Detect which cell encompasses the target text, then output its [x, y] center coordinate. 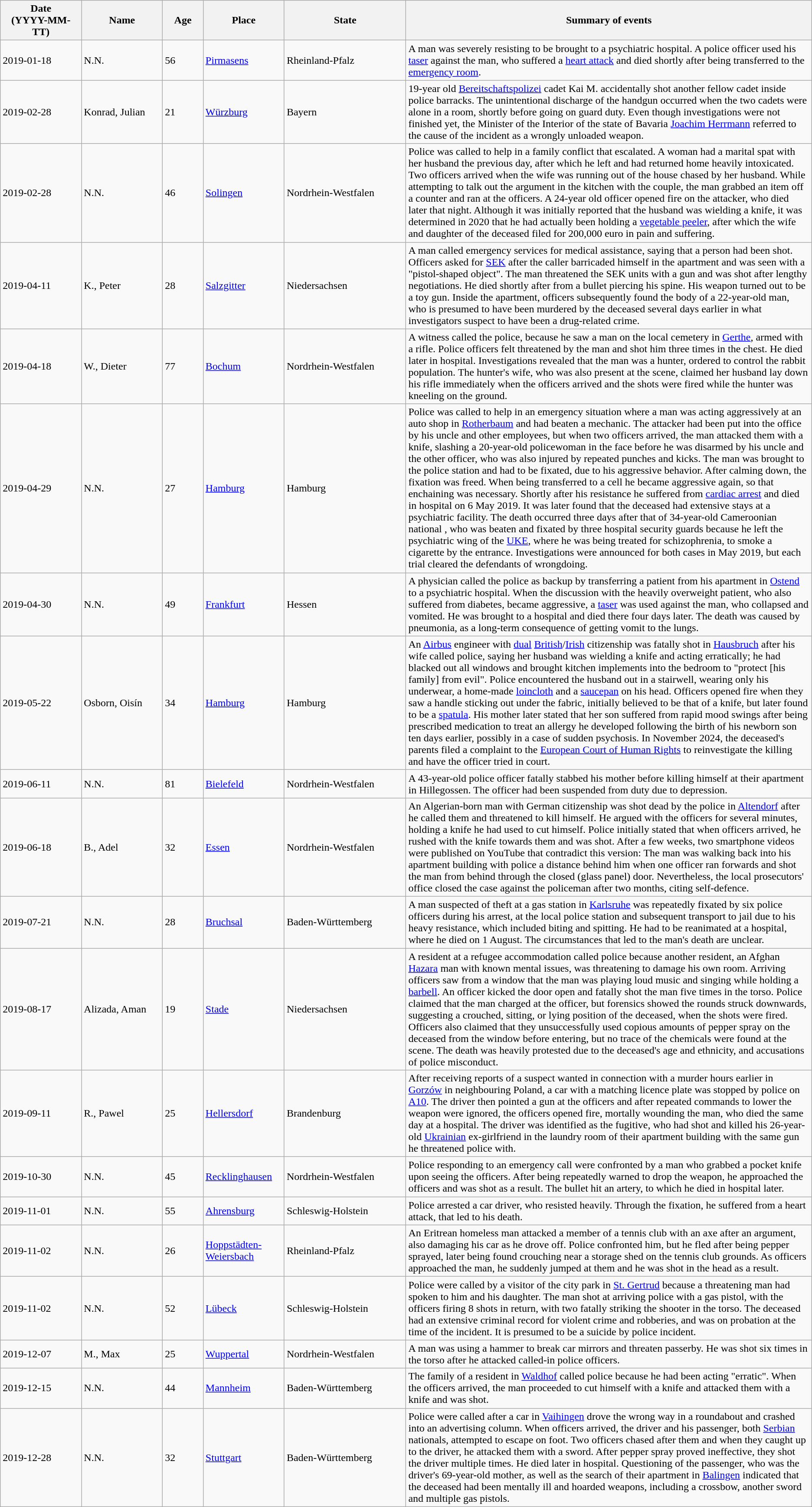
Police arrested a car driver, who resisted heavily. Through the fixation, he suffered from a heart attack, that led to his death. [609, 1211]
2019-04-29 [41, 488]
Age [183, 20]
34 [183, 703]
Hessen [345, 604]
Ahrensburg [244, 1211]
Wuppertal [244, 1354]
55 [183, 1211]
W., Dieter [122, 366]
2019-04-11 [41, 285]
Pirmasens [244, 60]
2019-06-11 [41, 783]
Frankfurt [244, 604]
Solingen [244, 193]
19 [183, 1009]
2019-04-18 [41, 366]
2019-10-30 [41, 1177]
Brandenburg [345, 1114]
44 [183, 1388]
Bayern [345, 112]
R., Pawel [122, 1114]
2019-12-15 [41, 1388]
2019-06-18 [41, 847]
2019-11-01 [41, 1211]
A man was using a hammer to break car mirrors and threaten passerby. He was shot six times in the torso after he attacked called-in police officers. [609, 1354]
Würzburg [244, 112]
Alizada, Aman [122, 1009]
21 [183, 112]
Place [244, 20]
Summary of events [609, 20]
46 [183, 193]
Stade [244, 1009]
2019-04-30 [41, 604]
State [345, 20]
56 [183, 60]
2019-05-22 [41, 703]
Konrad, Julian [122, 112]
2019-07-21 [41, 922]
Hoppstädten-Weiersbach [244, 1251]
Bruchsal [244, 922]
Hellersdorf [244, 1114]
45 [183, 1177]
Osborn, Oisín [122, 703]
77 [183, 366]
2019-12-28 [41, 1458]
Essen [244, 847]
81 [183, 783]
Stuttgart [244, 1458]
Date(YYYY-MM-TT) [41, 20]
27 [183, 488]
Recklinghausen [244, 1177]
2019-12-07 [41, 1354]
52 [183, 1308]
Bochum [244, 366]
2019-09-11 [41, 1114]
Bielefeld [244, 783]
49 [183, 604]
2019-08-17 [41, 1009]
2019-01-18 [41, 60]
Name [122, 20]
M., Max [122, 1354]
B., Adel [122, 847]
K., Peter [122, 285]
Salzgitter [244, 285]
Lübeck [244, 1308]
Mannheim [244, 1388]
26 [183, 1251]
